Identify which cell holds the provided text, then report its [X, Y] central coordinate. 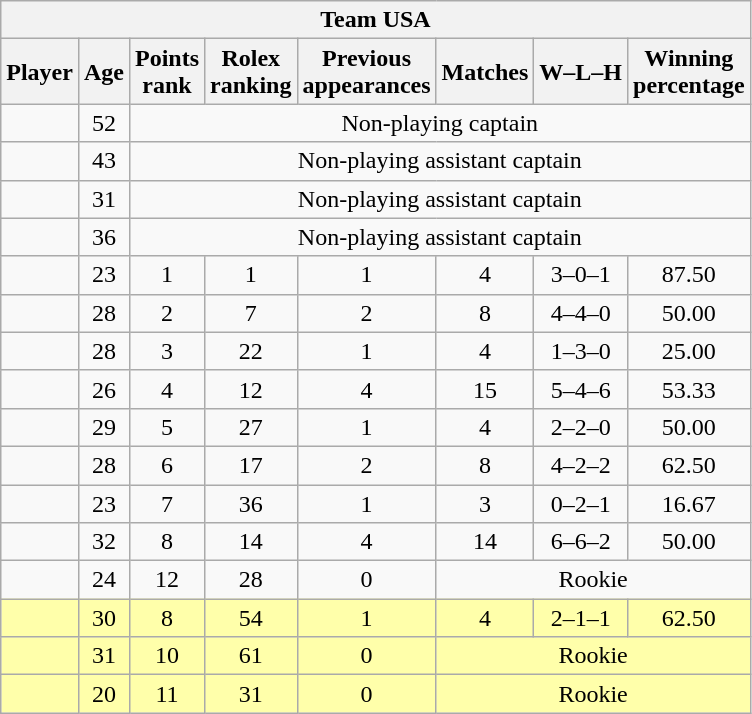
4–4–0 [581, 313]
27 [251, 427]
24 [104, 580]
4–2–2 [581, 465]
30 [104, 618]
2–1–1 [581, 618]
3–0–1 [581, 275]
22 [251, 351]
Pointsrank [166, 72]
26 [104, 389]
52 [104, 123]
16.67 [690, 503]
Age [104, 72]
43 [104, 161]
25.00 [690, 351]
5 [166, 427]
Winningpercentage [690, 72]
1–3–0 [581, 351]
29 [104, 427]
0–2–1 [581, 503]
32 [104, 542]
Rolexranking [251, 72]
Previousappearances [366, 72]
Team USA [376, 20]
Non-playing captain [440, 123]
53.33 [690, 389]
10 [166, 656]
20 [104, 694]
W–L–H [581, 72]
Matches [485, 72]
17 [251, 465]
54 [251, 618]
6–6–2 [581, 542]
87.50 [690, 275]
5–4–6 [581, 389]
15 [485, 389]
6 [166, 465]
61 [251, 656]
Player [40, 72]
2–2–0 [581, 427]
11 [166, 694]
